Return (x, y) of the center of cell containing provided text 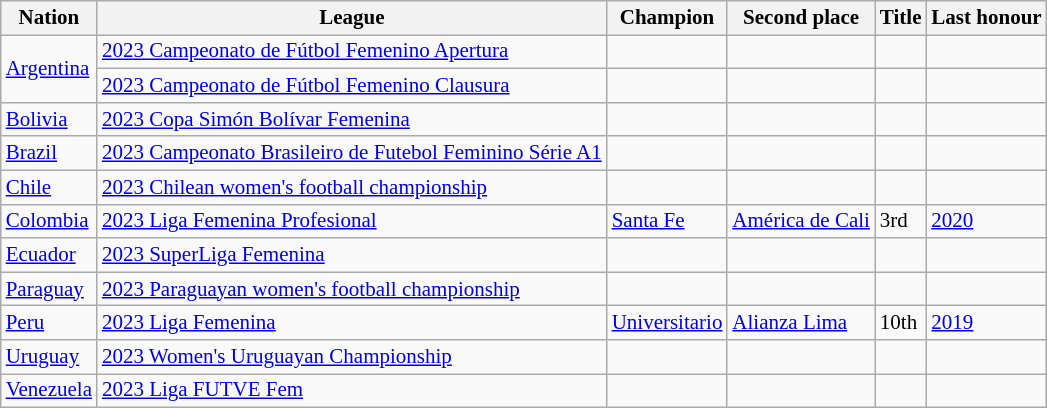
Peru (49, 323)
2019 (986, 323)
Brazil (49, 153)
2023 Women's Uruguayan Championship (352, 357)
2023 Campeonato Brasileiro de Futebol Feminino Série A1 (352, 153)
Santa Fe (668, 221)
2023 Chilean women's football championship (352, 187)
Chile (49, 187)
Colombia (49, 221)
Champion (668, 18)
Paraguay (49, 289)
2023 Liga FUTVE Fem (352, 391)
2023 SuperLiga Femenina (352, 255)
Ecuador (49, 255)
2023 Liga Femenina (352, 323)
3rd (901, 221)
Alianza Lima (801, 323)
2020 (986, 221)
League (352, 18)
Venezuela (49, 391)
2023 Liga Femenina Profesional (352, 221)
2023 Paraguayan women's football championship (352, 289)
Uruguay (49, 357)
2023 Campeonato de Fútbol Femenino Clausura (352, 86)
Argentina (49, 69)
Nation (49, 18)
10th (901, 323)
Last honour (986, 18)
Title (901, 18)
América de Cali (801, 221)
Second place (801, 18)
2023 Campeonato de Fútbol Femenino Apertura (352, 52)
Universitario (668, 323)
2023 Copa Simón Bolívar Femenina (352, 119)
Bolivia (49, 119)
